Identify which cell holds the provided text, then report its [X, Y] central coordinate. 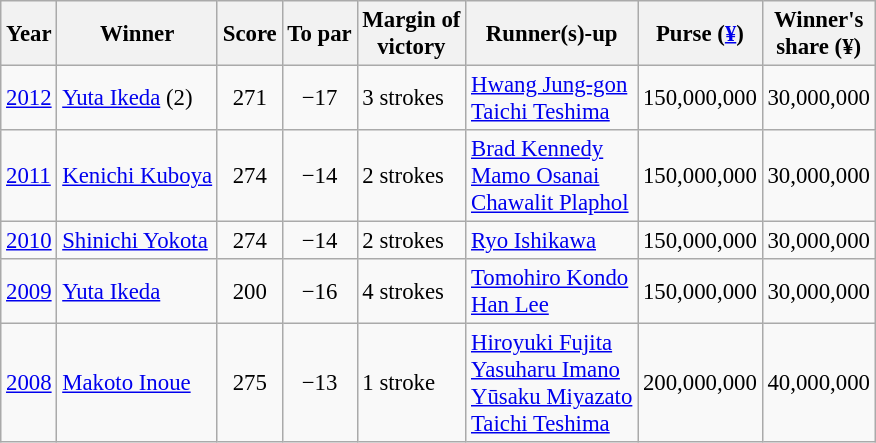
Purse (¥) [700, 34]
Yuta Ikeda [138, 292]
Brad Kennedy Mamo Osanai Chawalit Plaphol [552, 176]
Yuta Ikeda (2) [138, 98]
Runner(s)-up [552, 34]
3 strokes [412, 98]
2008 [29, 384]
Hwang Jung-gon Taichi Teshima [552, 98]
Makoto Inoue [138, 384]
Margin ofvictory [412, 34]
−13 [320, 384]
Ryo Ishikawa [552, 241]
Hiroyuki Fujita Yasuharu Imano Yūsaku Miyazato Taichi Teshima [552, 384]
275 [250, 384]
Winner [138, 34]
2011 [29, 176]
To par [320, 34]
Score [250, 34]
Winner'sshare (¥) [818, 34]
Kenichi Kuboya [138, 176]
−16 [320, 292]
2010 [29, 241]
Year [29, 34]
−17 [320, 98]
Shinichi Yokota [138, 241]
2009 [29, 292]
271 [250, 98]
Tomohiro Kondo Han Lee [552, 292]
4 strokes [412, 292]
200,000,000 [700, 384]
40,000,000 [818, 384]
1 stroke [412, 384]
200 [250, 292]
2012 [29, 98]
